From the cell containing the given text, extract its center point as [x, y] coordinate. 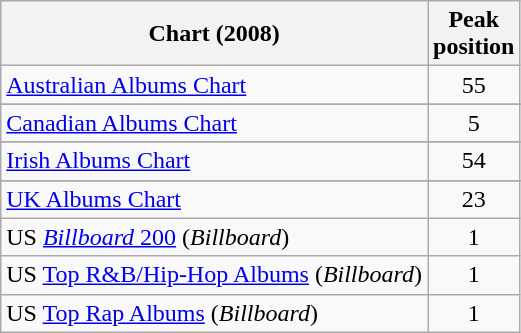
5 [474, 123]
US Top R&B/Hip-Hop Albums (Billboard) [214, 275]
Canadian Albums Chart [214, 123]
UK Albums Chart [214, 199]
23 [474, 199]
US Top Rap Albums (Billboard) [214, 313]
Irish Albums Chart [214, 161]
55 [474, 85]
Australian Albums Chart [214, 85]
54 [474, 161]
Peakposition [474, 34]
Chart (2008) [214, 34]
US Billboard 200 (Billboard) [214, 237]
